Extract the [x, y] coordinate from the center of the cell holding the provided text.  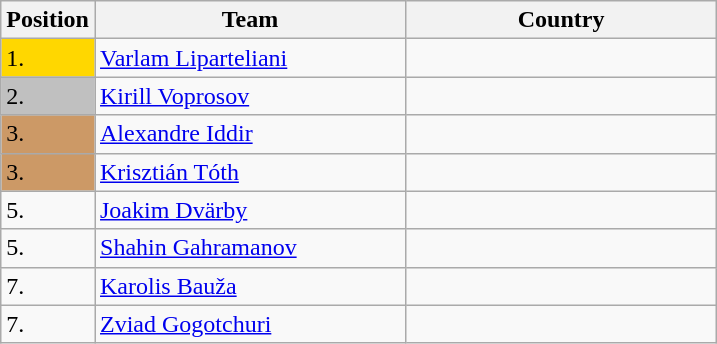
Joakim Dvärby [250, 210]
Zviad Gogotchuri [250, 324]
Varlam Liparteliani [250, 58]
Country [562, 20]
Position [48, 20]
Krisztián Tóth [250, 172]
Alexandre Iddir [250, 134]
2. [48, 96]
Team [250, 20]
Kirill Voprosov [250, 96]
Karolis Bauža [250, 286]
Shahin Gahramanov [250, 248]
1. [48, 58]
